Search for the cell housing the specified text and yield its [x, y] center coordinate. 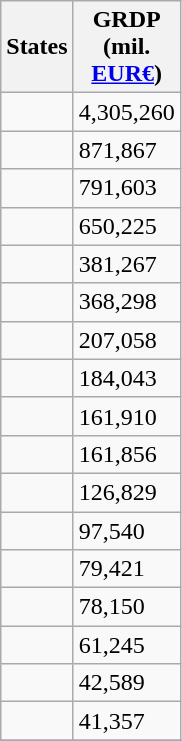
871,867 [126, 150]
126,829 [126, 492]
42,589 [126, 683]
97,540 [126, 531]
184,043 [126, 378]
61,245 [126, 645]
650,225 [126, 226]
791,603 [126, 188]
GRDP(mil.EUR€) [126, 47]
4,305,260 [126, 112]
161,856 [126, 454]
161,910 [126, 416]
78,150 [126, 607]
States [37, 47]
207,058 [126, 340]
381,267 [126, 264]
41,357 [126, 721]
79,421 [126, 569]
368,298 [126, 302]
